For the text-containing cell, return its midpoint in (x, y) coordinate format. 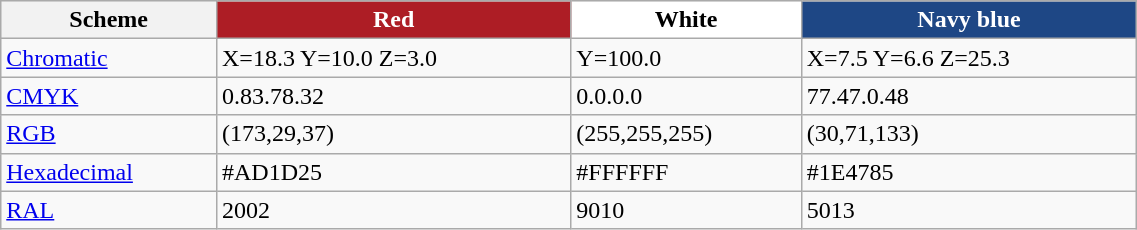
Red (393, 20)
#FFFFFF (686, 172)
0.83.78.32 (393, 96)
77.47.0.48 (969, 96)
Scheme (109, 20)
Y=100.0 (686, 58)
Chromatic (109, 58)
2002 (393, 210)
(173,29,37) (393, 134)
X=7.5 Y=6.6 Z=25.3 (969, 58)
X=18.3 Y=10.0 Z=3.0 (393, 58)
Navy blue (969, 20)
9010 (686, 210)
White (686, 20)
RAL (109, 210)
Hexadecimal (109, 172)
RGB (109, 134)
CMYK (109, 96)
#AD1D25 (393, 172)
(30,71,133) (969, 134)
#1E4785 (969, 172)
0.0.0.0 (686, 96)
5013 (969, 210)
(255,255,255) (686, 134)
